Locate the cell with the specified text and output its (X, Y) center coordinate. 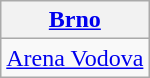
Brno (75, 20)
Arena Vodova (75, 58)
